From the cell containing the given text, extract its center point as (X, Y) coordinate. 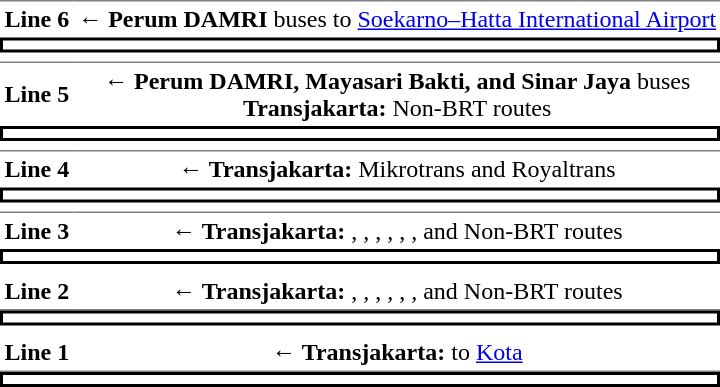
Line 3 (37, 231)
Line 2 (37, 292)
Line 5 (37, 94)
Line 1 (37, 353)
Line 4 (37, 169)
Line 6 (37, 19)
